Pinpoint the cell where the given text exists, returning its [x, y] midpoint coordinate. 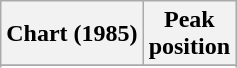
Peakposition [189, 34]
Chart (1985) [72, 34]
